Output the (x, y) coordinate of the center of the cell containing the given text.  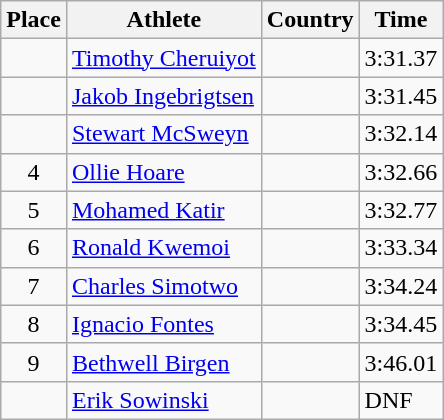
Country (310, 20)
3:32.66 (401, 172)
3:33.34 (401, 248)
9 (34, 362)
4 (34, 172)
5 (34, 210)
3:32.14 (401, 134)
Time (401, 20)
3:32.77 (401, 210)
8 (34, 324)
Bethwell Birgen (164, 362)
3:34.24 (401, 286)
Jakob Ingebrigtsen (164, 96)
3:31.45 (401, 96)
3:31.37 (401, 58)
Athlete (164, 20)
DNF (401, 400)
7 (34, 286)
Mohamed Katir (164, 210)
Ignacio Fontes (164, 324)
Place (34, 20)
3:34.45 (401, 324)
6 (34, 248)
Timothy Cheruiyot (164, 58)
Ollie Hoare (164, 172)
Charles Simotwo (164, 286)
3:46.01 (401, 362)
Stewart McSweyn (164, 134)
Ronald Kwemoi (164, 248)
Erik Sowinski (164, 400)
